Capture the cell that displays the provided text and extract its (x, y) central coordinate. 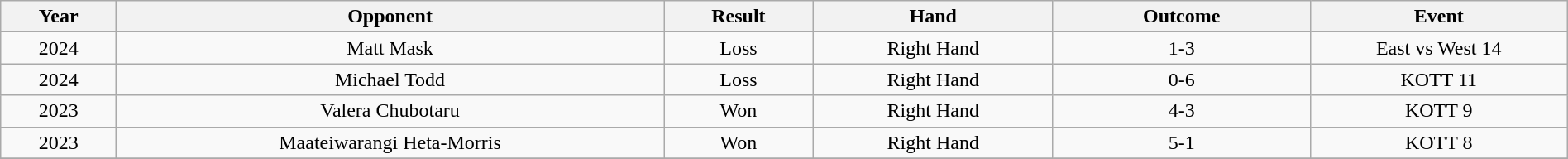
Outcome (1181, 17)
Year (59, 17)
KOTT 11 (1439, 79)
Opponent (390, 17)
Hand (933, 17)
Michael Todd (390, 79)
KOTT 8 (1439, 142)
4-3 (1181, 111)
Matt Mask (390, 48)
Valera Chubotaru (390, 111)
KOTT 9 (1439, 111)
5-1 (1181, 142)
Event (1439, 17)
East vs West 14 (1439, 48)
Maateiwarangi Heta-Morris (390, 142)
0-6 (1181, 79)
1-3 (1181, 48)
Result (738, 17)
